From the cell containing the given text, extract its center point as [X, Y] coordinate. 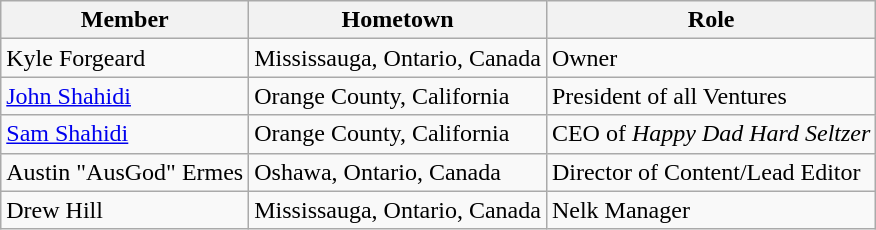
Member [125, 20]
Austin "AusGod" Ermes [125, 172]
Director of Content/Lead Editor [710, 172]
Sam Shahidi [125, 134]
John Shahidi [125, 96]
Owner [710, 58]
CEO of Happy Dad Hard Seltzer [710, 134]
President of all Ventures [710, 96]
Role [710, 20]
Kyle Forgeard [125, 58]
Drew Hill [125, 210]
Nelk Manager [710, 210]
Hometown [398, 20]
Oshawa, Ontario, Canada [398, 172]
